From the cell containing the given text, extract its center point as [X, Y] coordinate. 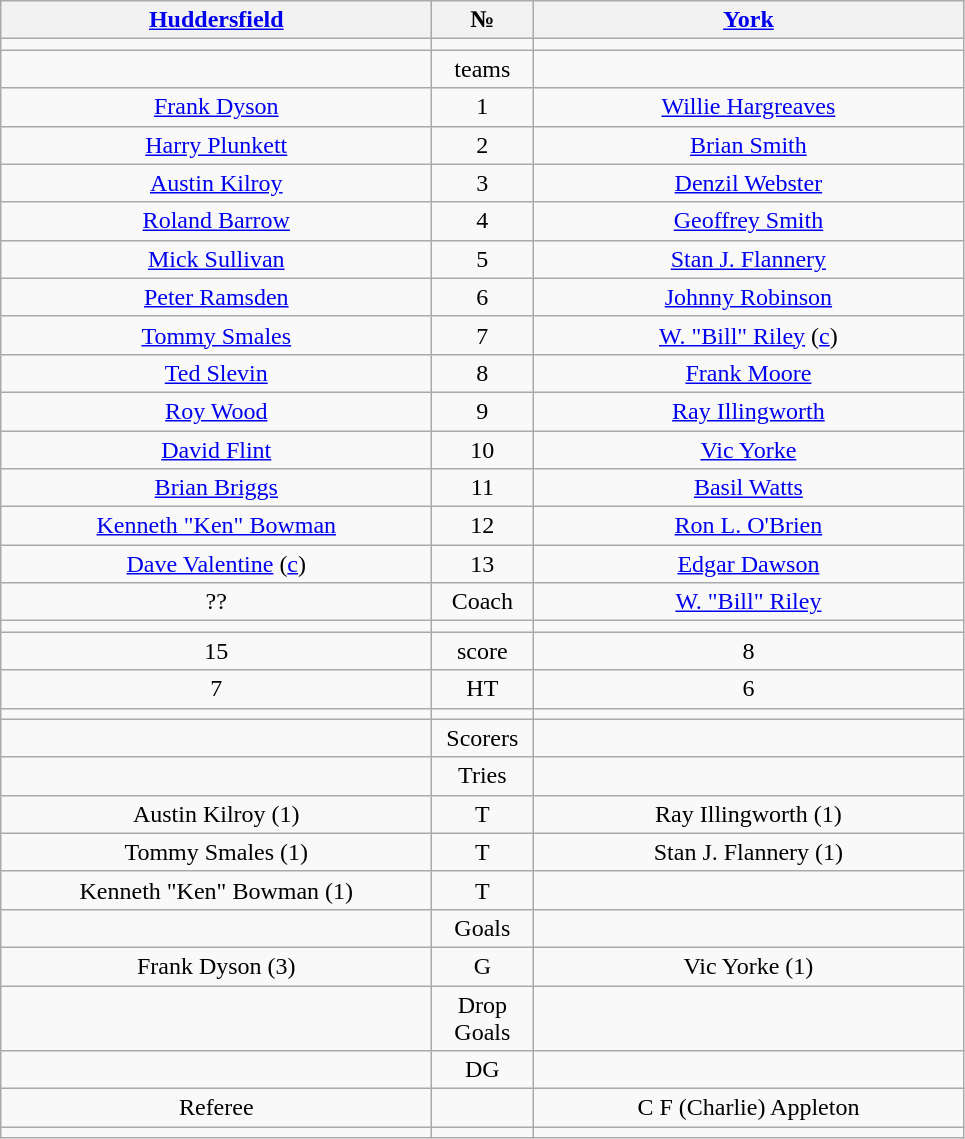
Austin Kilroy [216, 183]
1 [482, 107]
9 [482, 411]
score [482, 651]
12 [482, 526]
11 [482, 488]
5 [482, 259]
Coach [482, 602]
DG [482, 1070]
Scorers [482, 738]
№ [482, 20]
Austin Kilroy (1) [216, 814]
Huddersfield [216, 20]
Stan J. Flannery (1) [748, 852]
David Flint [216, 449]
Drop Goals [482, 1018]
Dave Valentine (c) [216, 564]
Kenneth "Ken" Bowman [216, 526]
Tries [482, 776]
4 [482, 221]
15 [216, 651]
G [482, 966]
Geoffrey Smith [748, 221]
York [748, 20]
Ray Illingworth (1) [748, 814]
Basil Watts [748, 488]
Brian Briggs [216, 488]
Peter Ramsden [216, 297]
Brian Smith [748, 145]
Frank Moore [748, 373]
10 [482, 449]
Roland Barrow [216, 221]
Stan J. Flannery [748, 259]
C F (Charlie) Appleton [748, 1108]
Roy Wood [216, 411]
W. "Bill" Riley [748, 602]
W. "Bill" Riley (c) [748, 335]
Frank Dyson (3) [216, 966]
HT [482, 689]
Edgar Dawson [748, 564]
Tommy Smales [216, 335]
Denzil Webster [748, 183]
teams [482, 69]
Kenneth "Ken" Bowman (1) [216, 890]
3 [482, 183]
2 [482, 145]
Vic Yorke (1) [748, 966]
Ray Illingworth [748, 411]
Mick Sullivan [216, 259]
?? [216, 602]
Willie Hargreaves [748, 107]
13 [482, 564]
Referee [216, 1108]
Tommy Smales (1) [216, 852]
Goals [482, 928]
Ron L. O'Brien [748, 526]
Vic Yorke [748, 449]
Frank Dyson [216, 107]
Harry Plunkett [216, 145]
Johnny Robinson [748, 297]
Ted Slevin [216, 373]
